Output the [x, y] coordinate of the center of the cell containing the given text.  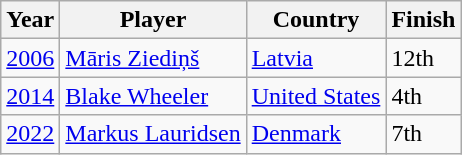
2014 [30, 96]
Denmark [316, 134]
2006 [30, 58]
Latvia [316, 58]
Player [153, 20]
Year [30, 20]
Blake Wheeler [153, 96]
Country [316, 20]
7th [424, 134]
2022 [30, 134]
Finish [424, 20]
Markus Lauridsen [153, 134]
Māris Ziediņš [153, 58]
12th [424, 58]
4th [424, 96]
United States [316, 96]
